From the cell containing the given text, extract its center point as [X, Y] coordinate. 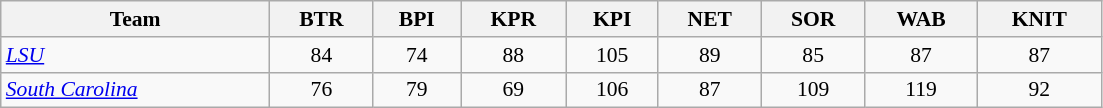
105 [612, 55]
119 [921, 90]
KPR [514, 19]
South Carolina [136, 90]
KPI [612, 19]
76 [322, 90]
BTR [322, 19]
BPI [416, 19]
109 [812, 90]
LSU [136, 55]
SOR [812, 19]
85 [812, 55]
69 [514, 90]
NET [710, 19]
92 [1039, 90]
KNIT [1039, 19]
74 [416, 55]
106 [612, 90]
89 [710, 55]
79 [416, 90]
Team [136, 19]
88 [514, 55]
WAB [921, 19]
84 [322, 55]
